Search for the cell housing the specified text and yield its [x, y] center coordinate. 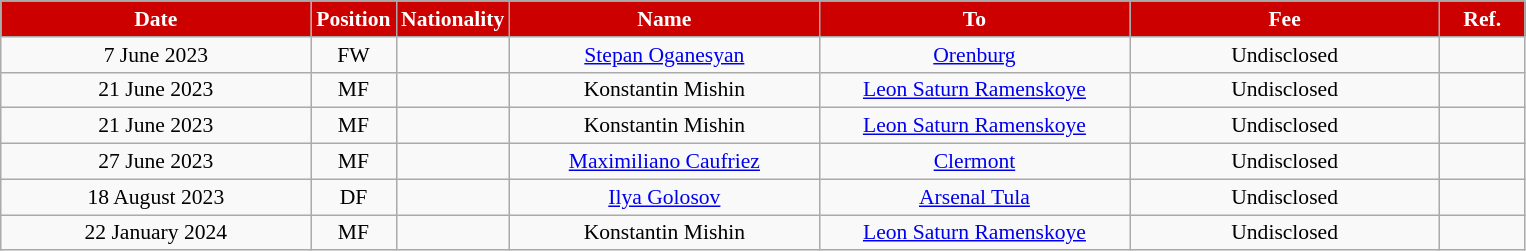
FW [354, 55]
Nationality [452, 19]
Name [664, 19]
To [974, 19]
Stepan Oganesyan [664, 55]
Fee [1285, 19]
Position [354, 19]
22 January 2024 [156, 233]
Date [156, 19]
DF [354, 197]
Ilya Golosov [664, 197]
Arsenal Tula [974, 197]
Clermont [974, 162]
Orenburg [974, 55]
7 June 2023 [156, 55]
18 August 2023 [156, 197]
27 June 2023 [156, 162]
Ref. [1482, 19]
Maximiliano Caufriez [664, 162]
